Return the [X, Y] coordinate for the center point of the cell that contains the specified text.  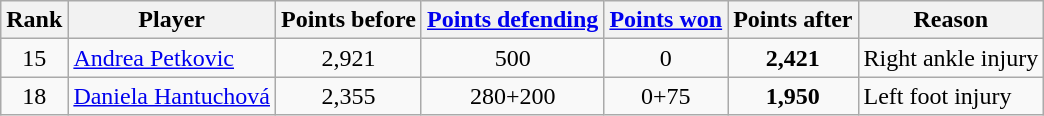
Left foot injury [951, 96]
0 [666, 58]
Points won [666, 20]
Points defending [512, 20]
2,421 [793, 58]
500 [512, 58]
18 [34, 96]
2,921 [349, 58]
Points before [349, 20]
Player [172, 20]
Points after [793, 20]
0+75 [666, 96]
2,355 [349, 96]
Andrea Petkovic [172, 58]
15 [34, 58]
1,950 [793, 96]
Rank [34, 20]
Reason [951, 20]
280+200 [512, 96]
Right ankle injury [951, 58]
Daniela Hantuchová [172, 96]
